Extract the (X, Y) coordinate from the center of the cell holding the provided text.  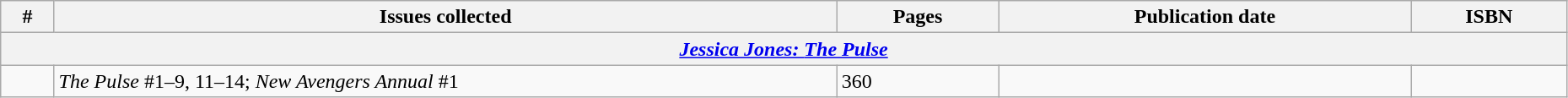
Jessica Jones: The Pulse (784, 49)
360 (918, 81)
Issues collected (445, 17)
The Pulse #1–9, 11–14; New Avengers Annual #1 (445, 81)
Publication date (1205, 17)
# (27, 17)
ISBN (1489, 17)
Pages (918, 17)
